For the text-containing cell, return its midpoint in (x, y) coordinate format. 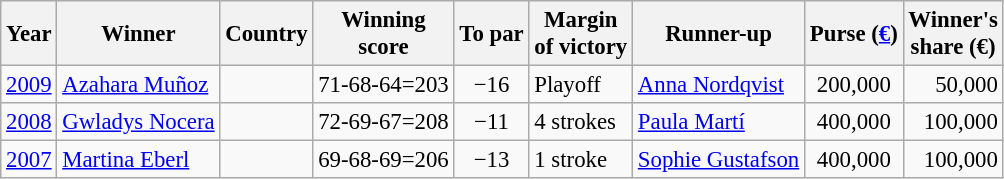
Purse (€) (854, 34)
2008 (29, 122)
50,000 (953, 85)
Runner-up (719, 34)
Marginof victory (581, 34)
Anna Nordqvist (719, 85)
Gwladys Nocera (138, 122)
Country (266, 34)
2007 (29, 160)
Playoff (581, 85)
1 stroke (581, 160)
Winner (138, 34)
Sophie Gustafson (719, 160)
200,000 (854, 85)
−16 (492, 85)
To par (492, 34)
Year (29, 34)
Azahara Muñoz (138, 85)
2009 (29, 85)
−11 (492, 122)
4 strokes (581, 122)
Martina Eberl (138, 160)
Winningscore (384, 34)
Winner'sshare (€) (953, 34)
71-68-64=203 (384, 85)
72-69-67=208 (384, 122)
69-68-69=206 (384, 160)
−13 (492, 160)
Paula Martí (719, 122)
